Locate the cell with the specified text and output its (X, Y) center coordinate. 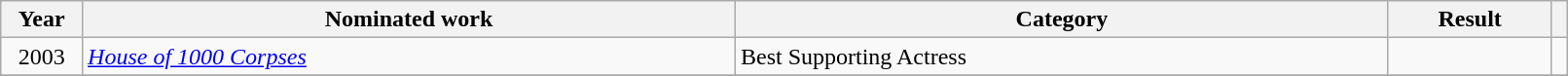
Best Supporting Actress (1061, 57)
Year (42, 19)
Nominated work (409, 19)
2003 (42, 57)
Category (1061, 19)
House of 1000 Corpses (409, 57)
Result (1470, 19)
